Return [x, y] of the center of cell containing provided text 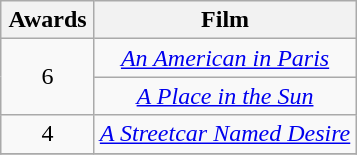
Awards [48, 20]
Film [224, 20]
4 [48, 134]
A Place in the Sun [224, 96]
6 [48, 77]
A Streetcar Named Desire [224, 134]
An American in Paris [224, 58]
